For the text-containing cell, return its midpoint in (x, y) coordinate format. 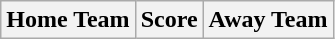
Score (169, 20)
Away Team (268, 20)
Home Team (68, 20)
